Provide the [X, Y] coordinate of the cell's center where the given text is located.  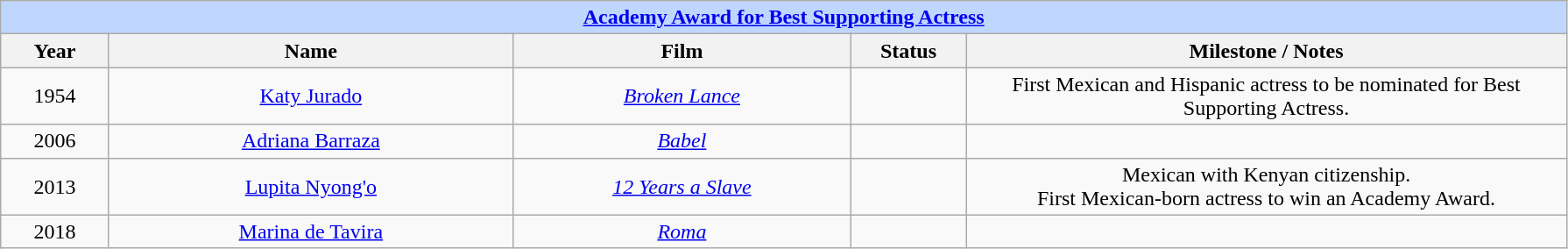
1954 [55, 96]
Film [682, 51]
Milestone / Notes [1266, 51]
Lupita Nyong'o [310, 186]
2013 [55, 186]
Adriana Barraza [310, 141]
Mexican with Kenyan citizenship.First Mexican-born actress to win an Academy Award. [1266, 186]
Year [55, 51]
Broken Lance [682, 96]
First Mexican and Hispanic actress to be nominated for Best Supporting Actress. [1266, 96]
Roma [682, 231]
Katy Jurado [310, 96]
Marina de Tavira [310, 231]
Name [310, 51]
2006 [55, 141]
2018 [55, 231]
Babel [682, 141]
12 Years a Slave [682, 186]
Status [908, 51]
Academy Award for Best Supporting Actress [784, 18]
